For the text-containing cell, return its midpoint in (X, Y) coordinate format. 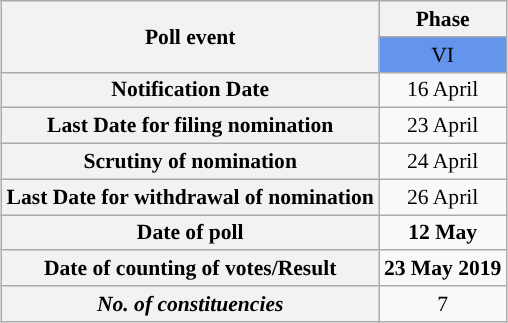
Notification Date (190, 90)
Last Date for withdrawal of nomination (190, 197)
7 (443, 304)
Date of poll (190, 232)
12 May (443, 232)
Last Date for filing nomination (190, 126)
VI (443, 54)
Poll event (190, 36)
Scrutiny of nomination (190, 161)
24 April (443, 161)
No. of constituencies (190, 304)
Phase (443, 19)
Date of counting of votes/Result (190, 268)
23 April (443, 126)
16 April (443, 90)
26 April (443, 197)
23 May 2019 (443, 268)
